Provide the [X, Y] coordinate of the cell's center where the given text is located.  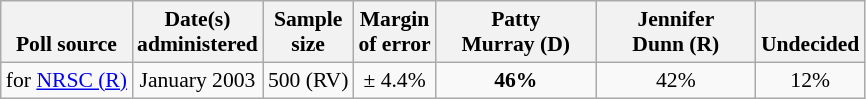
12% [810, 80]
for NRSC (R) [66, 80]
Date(s)administered [198, 32]
January 2003 [198, 80]
46% [516, 80]
500 (RV) [308, 80]
Poll source [66, 32]
42% [676, 80]
Samplesize [308, 32]
Undecided [810, 32]
JenniferDunn (R) [676, 32]
PattyMurray (D) [516, 32]
± 4.4% [394, 80]
Marginof error [394, 32]
